Extract the (x, y) coordinate from the center of the cell holding the provided text.  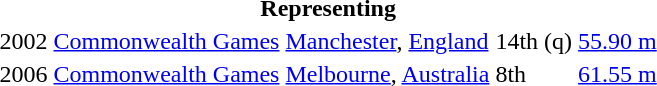
Manchester, England (388, 41)
14th (q) (534, 41)
Commonwealth Games (166, 41)
